Identify which cell holds the provided text, then report its [x, y] central coordinate. 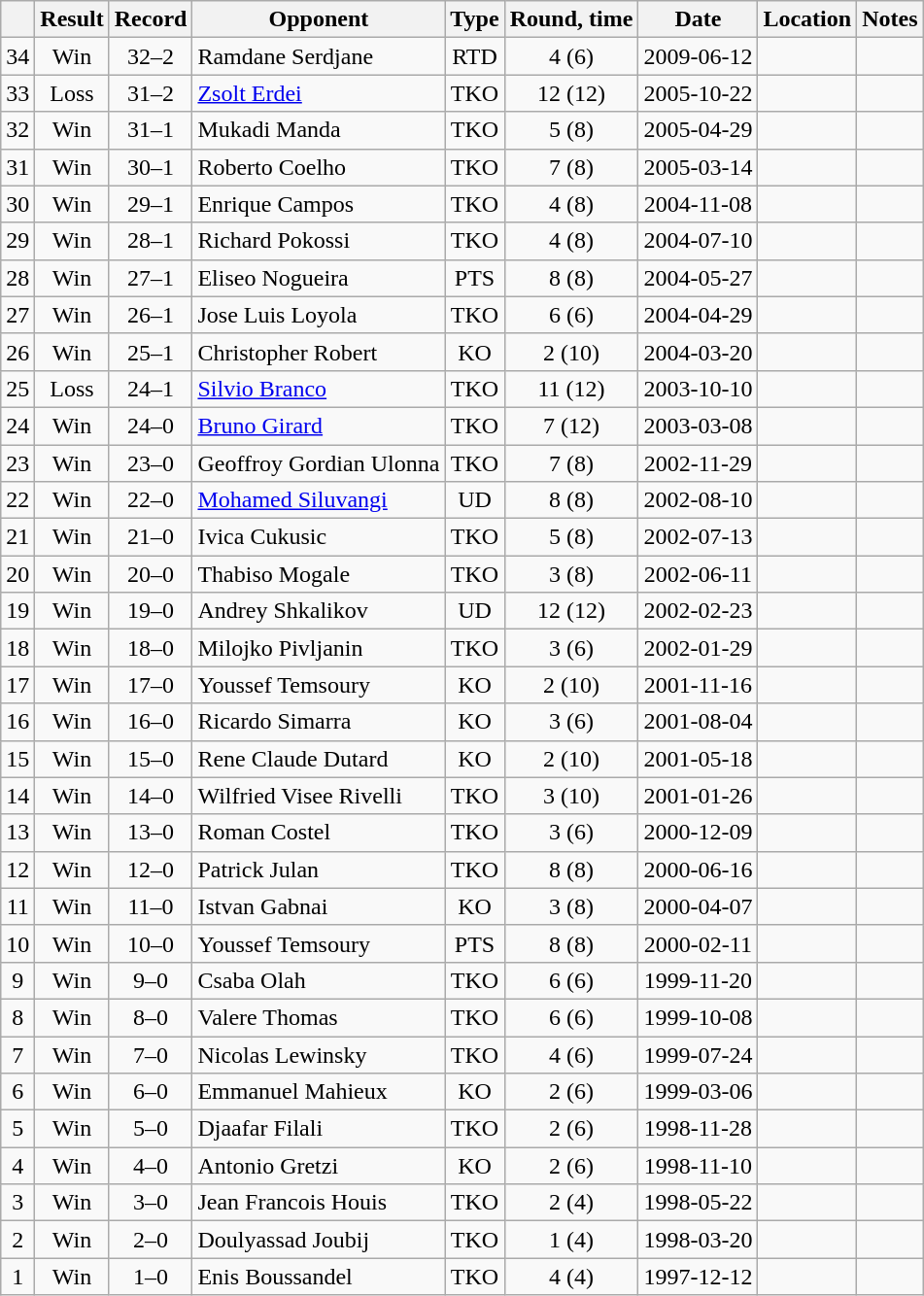
2000-06-16 [698, 870]
24–1 [151, 389]
1998-03-20 [698, 1240]
2003-03-08 [698, 426]
7–0 [151, 1054]
Eliseo Nogueira [319, 278]
31–1 [151, 130]
Ricardo Simarra [319, 722]
25 [17, 389]
1 (4) [571, 1240]
Bruno Girard [319, 426]
Date [698, 19]
2000-04-07 [698, 906]
5–0 [151, 1129]
2–0 [151, 1240]
21–0 [151, 537]
24 [17, 426]
1 [17, 1277]
Jean Francois Houis [319, 1203]
2001-05-18 [698, 759]
Valere Thomas [319, 1017]
2004-04-29 [698, 315]
Location [807, 19]
21 [17, 537]
23–0 [151, 463]
Type [474, 19]
24–0 [151, 426]
10–0 [151, 943]
Ramdane Serdjane [319, 56]
33 [17, 93]
Istvan Gabnai [319, 906]
1999-07-24 [698, 1054]
RTD [474, 56]
3 [17, 1203]
1999-03-06 [698, 1092]
32–2 [151, 56]
17–0 [151, 685]
1998-11-28 [698, 1129]
Andrey Shkalikov [319, 611]
6 [17, 1092]
Wilfried Visee Rivelli [319, 796]
2004-11-08 [698, 204]
9 [17, 980]
11 (12) [571, 389]
29 [17, 241]
11–0 [151, 906]
12 [17, 870]
2005-10-22 [698, 93]
15–0 [151, 759]
28 [17, 278]
2005-04-29 [698, 130]
Csaba Olah [319, 980]
2002-11-29 [698, 463]
31 [17, 167]
1999-10-08 [698, 1017]
30 [17, 204]
Geoffroy Gordian Ulonna [319, 463]
Antonio Gretzi [319, 1166]
Silvio Branco [319, 389]
20 [17, 574]
Roberto Coelho [319, 167]
2002-07-13 [698, 537]
8 [17, 1017]
2001-11-16 [698, 685]
Thabiso Mogale [319, 574]
2000-02-11 [698, 943]
19–0 [151, 611]
2005-03-14 [698, 167]
1999-11-20 [698, 980]
4–0 [151, 1166]
18 [17, 648]
18–0 [151, 648]
12–0 [151, 870]
Milojko Pivljanin [319, 648]
2001-01-26 [698, 796]
Record [151, 19]
Opponent [319, 19]
Notes [890, 19]
13–0 [151, 833]
Round, time [571, 19]
30–1 [151, 167]
27 [17, 315]
Doulyassad Joubij [319, 1240]
1998-11-10 [698, 1166]
28–1 [151, 241]
2002-02-23 [698, 611]
2002-08-10 [698, 500]
32 [17, 130]
2004-07-10 [698, 241]
4 [17, 1166]
Roman Costel [319, 833]
27–1 [151, 278]
3 (10) [571, 796]
29–1 [151, 204]
22 [17, 500]
Result [72, 19]
Ivica Cukusic [319, 537]
4 (4) [571, 1277]
22–0 [151, 500]
9–0 [151, 980]
8–0 [151, 1017]
11 [17, 906]
10 [17, 943]
2004-05-27 [698, 278]
Emmanuel Mahieux [319, 1092]
2003-10-10 [698, 389]
1998-05-22 [698, 1203]
1997-12-12 [698, 1277]
Djaafar Filali [319, 1129]
Mukadi Manda [319, 130]
1–0 [151, 1277]
Patrick Julan [319, 870]
26–1 [151, 315]
Christopher Robert [319, 352]
6–0 [151, 1092]
14–0 [151, 796]
Zsolt Erdei [319, 93]
23 [17, 463]
3–0 [151, 1203]
7 (12) [571, 426]
Rene Claude Dutard [319, 759]
Nicolas Lewinsky [319, 1054]
2000-12-09 [698, 833]
15 [17, 759]
Enrique Campos [319, 204]
2009-06-12 [698, 56]
34 [17, 56]
13 [17, 833]
2001-08-04 [698, 722]
2004-03-20 [698, 352]
Mohamed Siluvangi [319, 500]
2 (4) [571, 1203]
16–0 [151, 722]
5 [17, 1129]
Richard Pokossi [319, 241]
16 [17, 722]
2 [17, 1240]
14 [17, 796]
7 [17, 1054]
19 [17, 611]
2002-01-29 [698, 648]
17 [17, 685]
Jose Luis Loyola [319, 315]
20–0 [151, 574]
31–2 [151, 93]
26 [17, 352]
25–1 [151, 352]
2002-06-11 [698, 574]
Enis Boussandel [319, 1277]
